For the text-containing cell, return its midpoint in (x, y) coordinate format. 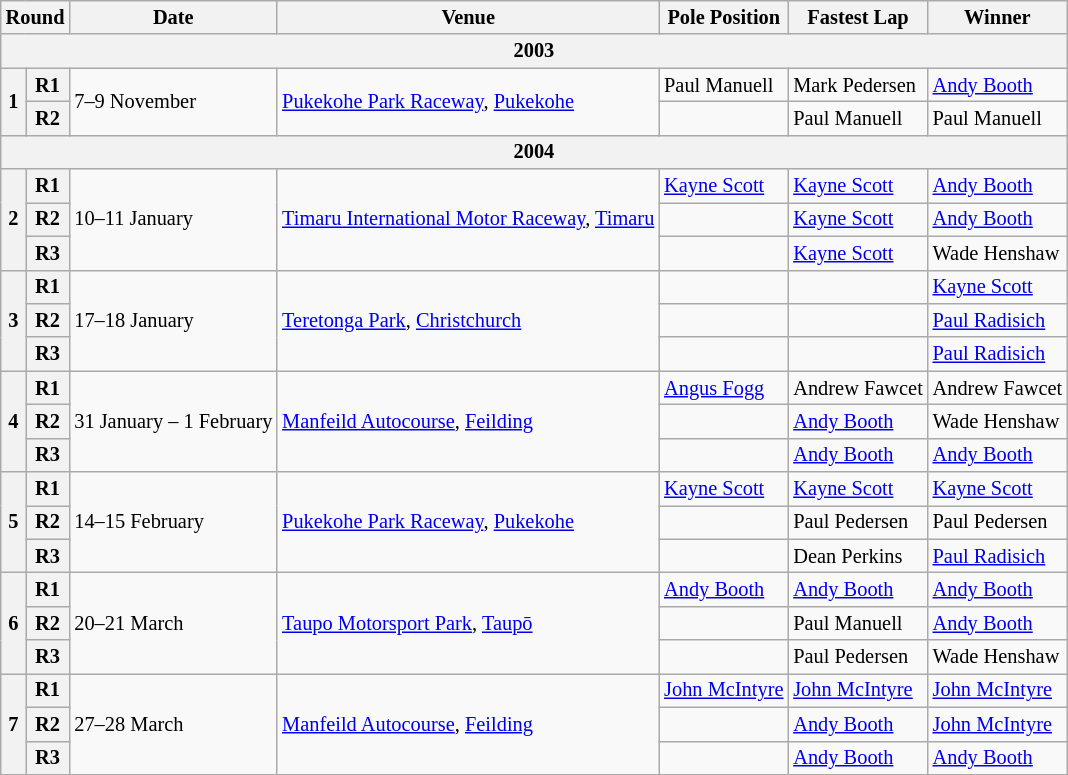
Round (36, 17)
Taupo Motorsport Park, Taupō (468, 622)
Date (173, 17)
2 (14, 220)
7–9 November (173, 102)
5 (14, 522)
31 January – 1 February (173, 422)
2003 (534, 51)
Dean Perkins (858, 556)
Mark Pedersen (858, 85)
Angus Fogg (724, 388)
2004 (534, 152)
4 (14, 422)
14–15 February (173, 522)
17–18 January (173, 320)
Venue (468, 17)
Timaru International Motor Raceway, Timaru (468, 220)
Winner (998, 17)
20–21 March (173, 622)
Pole Position (724, 17)
3 (14, 320)
Teretonga Park, Christchurch (468, 320)
27–28 March (173, 724)
6 (14, 622)
7 (14, 724)
1 (14, 102)
Fastest Lap (858, 17)
10–11 January (173, 220)
